Scan for the cell matching the given text and deliver its [X, Y] coordinate at center. 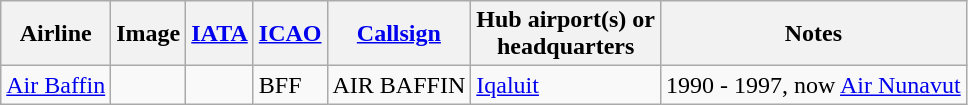
Airline [56, 34]
1990 - 1997, now Air Nunavut [813, 85]
AIR BAFFIN [399, 85]
ICAO [290, 34]
Notes [813, 34]
Callsign [399, 34]
Air Baffin [56, 85]
Iqaluit [566, 85]
Hub airport(s) orheadquarters [566, 34]
Image [148, 34]
BFF [290, 85]
IATA [220, 34]
